Determine the (X, Y) coordinate at the center of the cell enclosing the given text.  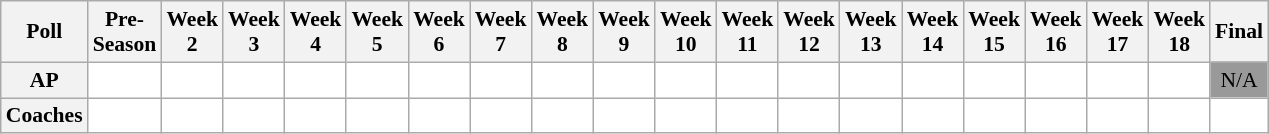
Poll (44, 32)
Week4 (316, 32)
Pre-Season (125, 32)
Week18 (1179, 32)
Final (1239, 32)
Week17 (1118, 32)
Coaches (44, 116)
Week9 (624, 32)
Week2 (192, 32)
Week13 (871, 32)
Week14 (933, 32)
Week7 (501, 32)
Week15 (994, 32)
N/A (1239, 80)
Week5 (377, 32)
Week12 (809, 32)
Week16 (1056, 32)
Week6 (439, 32)
Week10 (686, 32)
Week11 (748, 32)
Week8 (562, 32)
Week3 (254, 32)
AP (44, 80)
